Scan for the cell matching the given text and deliver its (X, Y) coordinate at center. 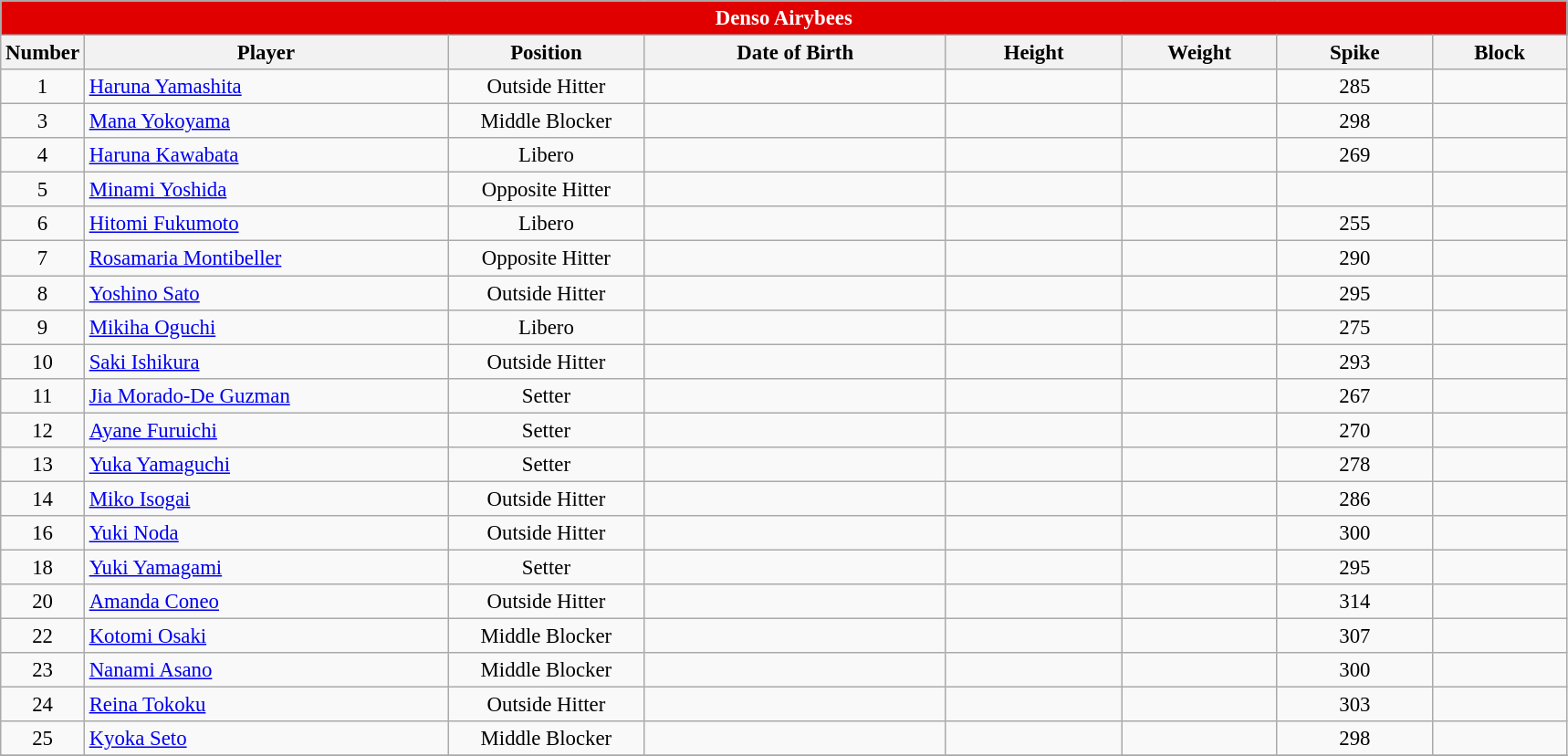
Mana Yokoyama (266, 121)
Haruna Yamashita (266, 87)
Yuki Yamagami (266, 567)
Ayane Furuichi (266, 430)
269 (1354, 155)
20 (43, 602)
24 (43, 705)
290 (1354, 258)
23 (43, 670)
Haruna Kawabata (266, 155)
Denso Airybees (784, 18)
18 (43, 567)
255 (1354, 224)
25 (43, 739)
Position (547, 53)
278 (1354, 465)
3 (43, 121)
4 (43, 155)
Yuki Noda (266, 533)
11 (43, 395)
Kyoka Seto (266, 739)
12 (43, 430)
293 (1354, 362)
22 (43, 636)
13 (43, 465)
7 (43, 258)
275 (1354, 327)
Hitomi Fukumoto (266, 224)
6 (43, 224)
9 (43, 327)
Saki Ishikura (266, 362)
8 (43, 293)
Amanda Coneo (266, 602)
Kotomi Osaki (266, 636)
Reina Tokoku (266, 705)
Number (43, 53)
10 (43, 362)
Miko Isogai (266, 499)
Spike (1354, 53)
307 (1354, 636)
Rosamaria Montibeller (266, 258)
267 (1354, 395)
14 (43, 499)
Jia Morado-De Guzman (266, 395)
5 (43, 190)
Weight (1199, 53)
303 (1354, 705)
16 (43, 533)
1 (43, 87)
285 (1354, 87)
286 (1354, 499)
Mikiha Oguchi (266, 327)
Height (1033, 53)
314 (1354, 602)
Minami Yoshida (266, 190)
Block (1499, 53)
270 (1354, 430)
Date of Birth (795, 53)
Yuka Yamaguchi (266, 465)
Player (266, 53)
Nanami Asano (266, 670)
Yoshino Sato (266, 293)
